For the text-containing cell, return its midpoint in (X, Y) coordinate format. 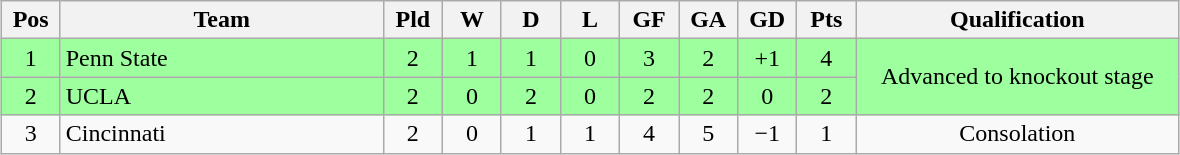
GF (650, 20)
UCLA (222, 96)
Qualification (1018, 20)
Team (222, 20)
Pld (412, 20)
L (590, 20)
D (530, 20)
Pos (30, 20)
−1 (768, 134)
GD (768, 20)
5 (708, 134)
W (472, 20)
+1 (768, 58)
Pts (826, 20)
Advanced to knockout stage (1018, 77)
GA (708, 20)
Consolation (1018, 134)
Penn State (222, 58)
Cincinnati (222, 134)
